Search for the cell housing the specified text and yield its [X, Y] center coordinate. 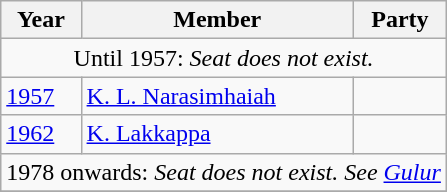
1962 [41, 134]
Year [41, 20]
K. L. Narasimhaiah [217, 96]
Member [217, 20]
K. Lakkappa [217, 134]
Until 1957: Seat does not exist. [224, 58]
1978 onwards: Seat does not exist. See Gulur [224, 172]
1957 [41, 96]
Party [400, 20]
